From the cell containing the given text, extract its center point as (X, Y) coordinate. 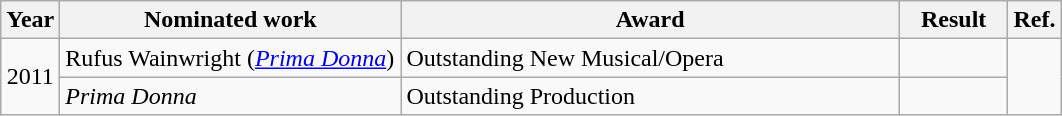
Prima Donna (230, 96)
Outstanding New Musical/Opera (650, 58)
Nominated work (230, 20)
Result (954, 20)
Outstanding Production (650, 96)
2011 (30, 77)
Ref. (1034, 20)
Year (30, 20)
Rufus Wainwright (Prima Donna) (230, 58)
Award (650, 20)
